From the cell containing the given text, extract its center point as (X, Y) coordinate. 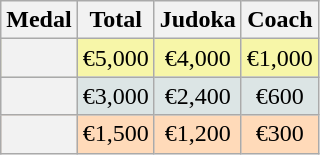
Coach (280, 20)
€3,000 (116, 96)
€5,000 (116, 58)
€1,200 (198, 134)
Judoka (198, 20)
€600 (280, 96)
€300 (280, 134)
Medal (39, 20)
€1,000 (280, 58)
€4,000 (198, 58)
Total (116, 20)
€1,500 (116, 134)
€2,400 (198, 96)
